Return the (X, Y) coordinate for the center point of the cell that contains the specified text.  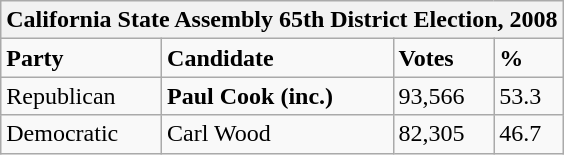
Republican (82, 96)
Party (82, 58)
82,305 (444, 134)
California State Assembly 65th District Election, 2008 (282, 20)
93,566 (444, 96)
53.3 (528, 96)
46.7 (528, 134)
Votes (444, 58)
% (528, 58)
Carl Wood (278, 134)
Democratic (82, 134)
Candidate (278, 58)
Paul Cook (inc.) (278, 96)
